Provide the [x, y] coordinate of the cell's center where the given text is located.  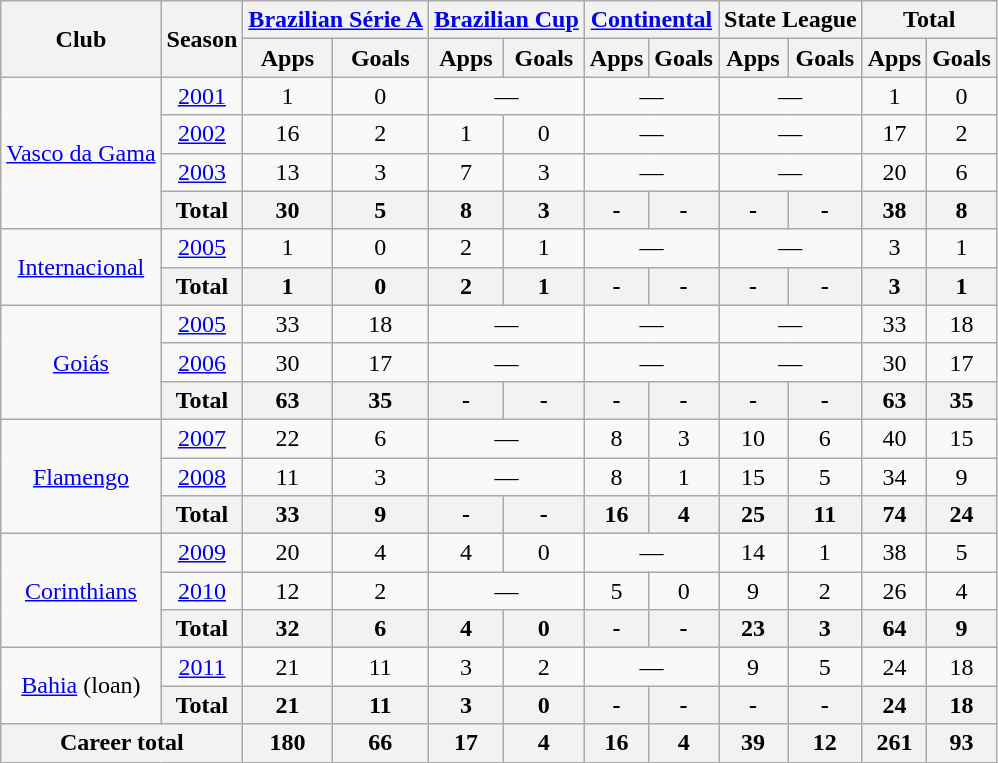
Club [81, 39]
2001 [202, 96]
180 [288, 743]
2006 [202, 362]
26 [894, 591]
Corinthians [81, 591]
Brazilian Cup [507, 20]
Season [202, 39]
261 [894, 743]
64 [894, 629]
22 [288, 438]
40 [894, 438]
7 [466, 172]
2002 [202, 134]
10 [752, 438]
Bahia (loan) [81, 686]
39 [752, 743]
32 [288, 629]
14 [752, 553]
13 [288, 172]
2011 [202, 667]
Internacional [81, 267]
2010 [202, 591]
2003 [202, 172]
23 [752, 629]
Vasco da Gama [81, 153]
State League [790, 20]
Continental [651, 20]
66 [380, 743]
2008 [202, 477]
Flamengo [81, 476]
25 [752, 515]
93 [962, 743]
Brazilian Série A [336, 20]
2009 [202, 553]
74 [894, 515]
34 [894, 477]
2007 [202, 438]
Goiás [81, 362]
Career total [122, 743]
